Detect which cell encompasses the target text, then output its [x, y] center coordinate. 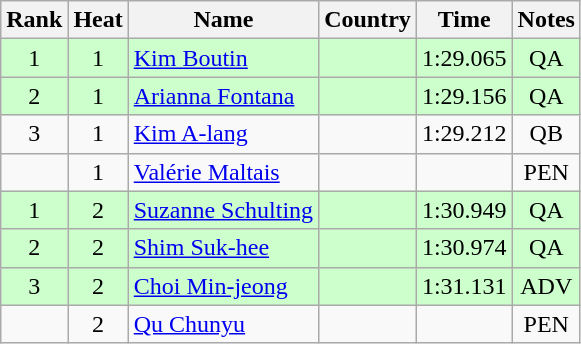
Suzanne Schulting [223, 210]
1:30.974 [464, 248]
Shim Suk-hee [223, 248]
Arianna Fontana [223, 96]
Kim A-lang [223, 134]
ADV [546, 286]
Choi Min-jeong [223, 286]
1:30.949 [464, 210]
Heat [98, 20]
Rank [34, 20]
Name [223, 20]
Valérie Maltais [223, 172]
QB [546, 134]
Time [464, 20]
1:29.156 [464, 96]
Notes [546, 20]
Country [368, 20]
Qu Chunyu [223, 324]
Kim Boutin [223, 58]
1:29.065 [464, 58]
1:29.212 [464, 134]
1:31.131 [464, 286]
